Detect which cell encompasses the target text, then output its (x, y) center coordinate. 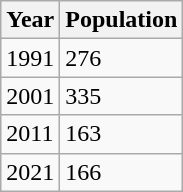
2001 (30, 96)
Year (30, 20)
1991 (30, 58)
2021 (30, 172)
163 (122, 134)
276 (122, 58)
Population (122, 20)
2011 (30, 134)
166 (122, 172)
335 (122, 96)
